For the text-containing cell, return its midpoint in (x, y) coordinate format. 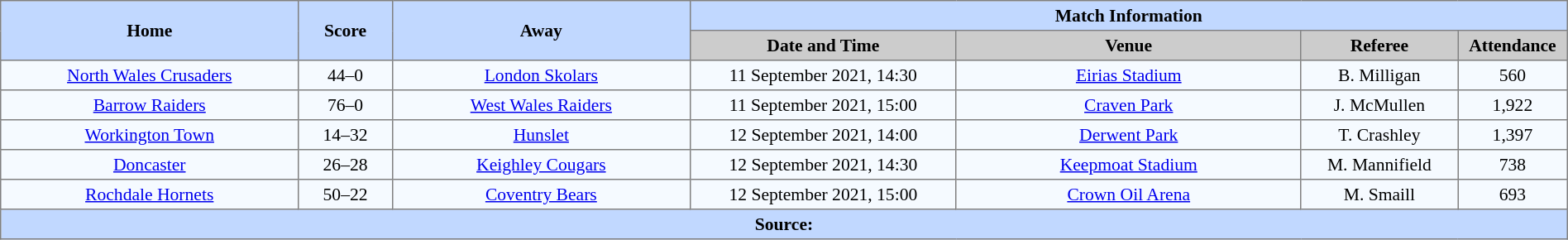
B. Milligan (1379, 75)
Away (541, 31)
Doncaster (150, 165)
Attendance (1513, 46)
14–32 (346, 135)
Coventry Bears (541, 194)
Crown Oil Arena (1128, 194)
Workington Town (150, 135)
West Wales Raiders (541, 105)
Keepmoat Stadium (1128, 165)
44–0 (346, 75)
76–0 (346, 105)
Score (346, 31)
Hunslet (541, 135)
Source: (784, 224)
Craven Park (1128, 105)
693 (1513, 194)
Venue (1128, 46)
Home (150, 31)
M. Mannifield (1379, 165)
J. McMullen (1379, 105)
M. Smaill (1379, 194)
Date and Time (823, 46)
Barrow Raiders (150, 105)
Derwent Park (1128, 135)
Eirias Stadium (1128, 75)
North Wales Crusaders (150, 75)
Match Information (1128, 16)
738 (1513, 165)
11 September 2021, 15:00 (823, 105)
12 September 2021, 15:00 (823, 194)
11 September 2021, 14:30 (823, 75)
50–22 (346, 194)
Referee (1379, 46)
12 September 2021, 14:30 (823, 165)
1,397 (1513, 135)
560 (1513, 75)
12 September 2021, 14:00 (823, 135)
26–28 (346, 165)
Rochdale Hornets (150, 194)
1,922 (1513, 105)
London Skolars (541, 75)
Keighley Cougars (541, 165)
T. Crashley (1379, 135)
